Identify which cell holds the provided text, then report its (x, y) central coordinate. 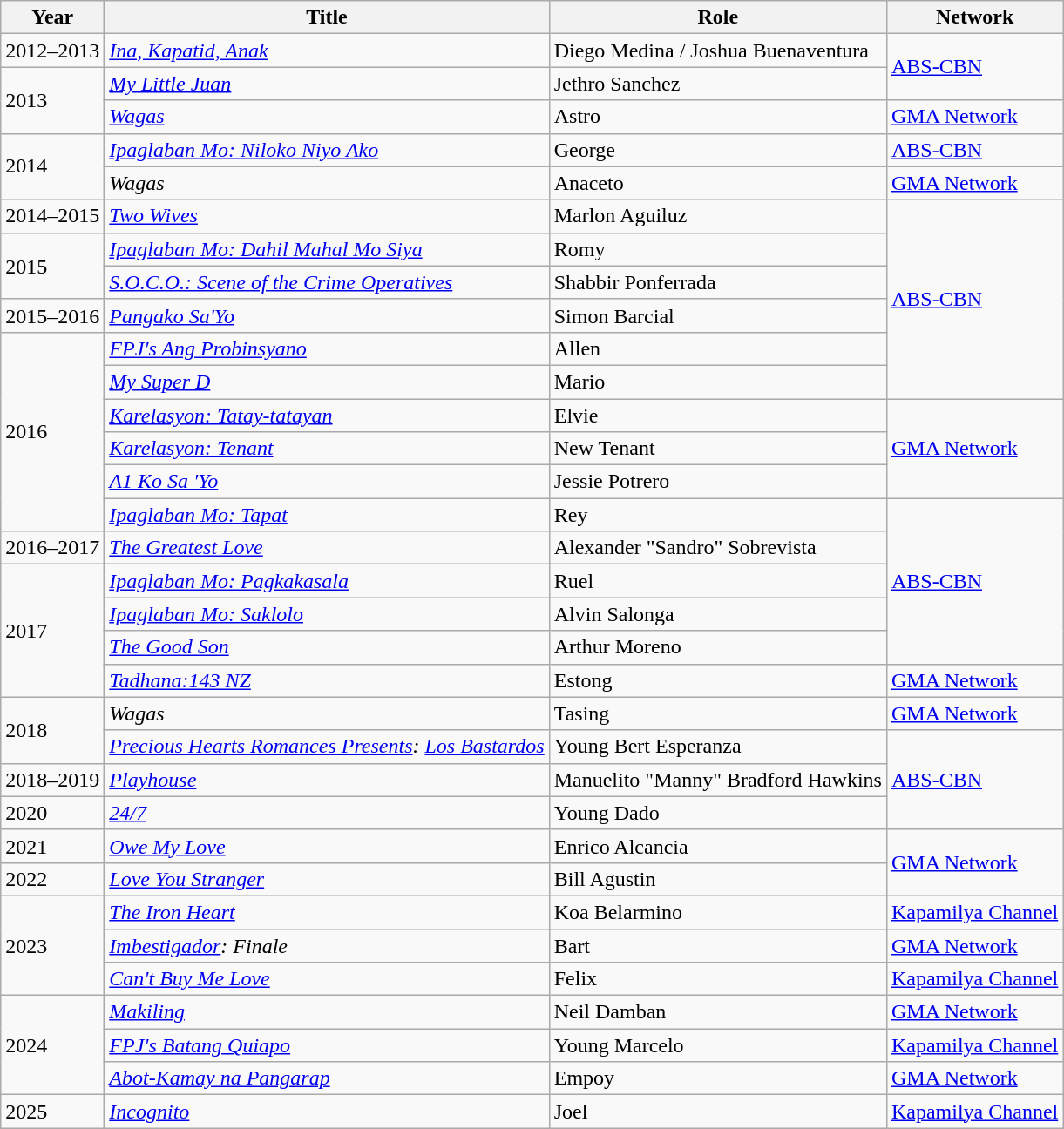
Marlon Aguiluz (718, 216)
Playhouse (327, 780)
Estong (718, 680)
2015 (52, 266)
2025 (52, 1112)
FPJ's Ang Probinsyano (327, 348)
2018–2019 (52, 780)
Koa Belarmino (718, 912)
Two Wives (327, 216)
Shabbir Ponferrada (718, 282)
Arthur Moreno (718, 647)
Manuelito "Manny" Bradford Hawkins (718, 780)
S.O.C.O.: Scene of the Crime Operatives (327, 282)
2012–2013 (52, 51)
2022 (52, 879)
FPJ's Batang Quiapo (327, 1045)
Title (327, 17)
2024 (52, 1045)
Can't Buy Me Love (327, 979)
Ipaglaban Mo: Pagkakasala (327, 581)
2016 (52, 431)
Rey (718, 515)
Bart (718, 945)
Tasing (718, 713)
Young Bert Esperanza (718, 747)
Ina, Kapatid, Anak (327, 51)
Role (718, 17)
Ipaglaban Mo: Niloko Niyo Ako (327, 150)
Ipaglaban Mo: Saklolo (327, 614)
2015–2016 (52, 315)
George (718, 150)
A1 Ko Sa 'Yo (327, 482)
Empoy (718, 1078)
Year (52, 17)
Joel (718, 1112)
2014–2015 (52, 216)
Jessie Potrero (718, 482)
Felix (718, 979)
Elvie (718, 416)
The Iron Heart (327, 912)
The Good Son (327, 647)
Incognito (327, 1112)
Diego Medina / Joshua Buenaventura (718, 51)
2023 (52, 945)
Allen (718, 348)
Abot-Kamay na Pangarap (327, 1078)
Neil Damban (718, 1012)
Alvin Salonga (718, 614)
Karelasyon: Tatay-tatayan (327, 416)
Imbestigador: Finale (327, 945)
2021 (52, 846)
Karelasyon: Tenant (327, 449)
Tadhana:143 NZ (327, 680)
My Little Juan (327, 84)
Makiling (327, 1012)
2014 (52, 166)
Anaceto (718, 183)
2013 (52, 100)
2018 (52, 730)
2016–2017 (52, 548)
Young Dado (718, 813)
Bill Agustin (718, 879)
Ipaglaban Mo: Tapat (327, 515)
Jethro Sanchez (718, 84)
Precious Hearts Romances Presents: Los Bastardos (327, 747)
2020 (52, 813)
2017 (52, 631)
Ruel (718, 581)
My Super D (327, 382)
Romy (718, 249)
Simon Barcial (718, 315)
The Greatest Love (327, 548)
24/7 (327, 813)
Enrico Alcancia (718, 846)
Young Marcelo (718, 1045)
Pangako Sa'Yo (327, 315)
Alexander "Sandro" Sobrevista (718, 548)
Network (974, 17)
Astro (718, 117)
Love You Stranger (327, 879)
New Tenant (718, 449)
Mario (718, 382)
Ipaglaban Mo: Dahil Mahal Mo Siya (327, 249)
Owe My Love (327, 846)
